Return [x, y] of the center of cell containing provided text 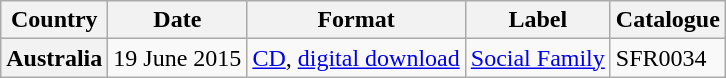
Social Family [538, 58]
19 June 2015 [178, 58]
SFR0034 [668, 58]
Country [54, 20]
Label [538, 20]
Australia [54, 58]
CD, digital download [356, 58]
Format [356, 20]
Date [178, 20]
Catalogue [668, 20]
